Pinpoint the cell where the given text exists, returning its (x, y) midpoint coordinate. 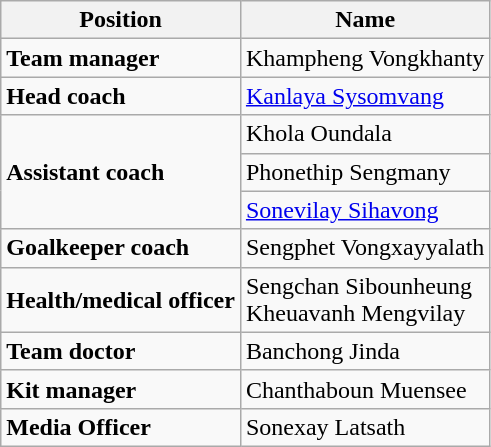
Goalkeeper coach (121, 248)
Assistant coach (121, 172)
Media Officer (121, 427)
Khola Oundala (364, 134)
Kit manager (121, 389)
Sonexay Latsath (364, 427)
Phonethip Sengmany (364, 172)
Khampheng Vongkhanty (364, 58)
Chanthaboun Muensee (364, 389)
Kanlaya Sysomvang (364, 96)
Position (121, 20)
Head coach (121, 96)
Sengphet Vongxayyalath (364, 248)
Banchong Jinda (364, 351)
Sonevilay Sihavong (364, 210)
Sengchan Sibounheung Kheuavanh Mengvilay (364, 300)
Name (364, 20)
Team manager (121, 58)
Team doctor (121, 351)
Health/medical officer (121, 300)
